Determine the (x, y) coordinate at the center of the cell enclosing the given text.  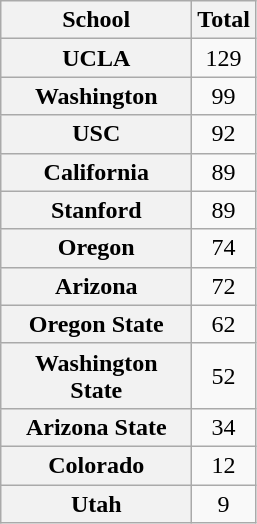
74 (224, 248)
Utah (96, 503)
USC (96, 134)
California (96, 172)
9 (224, 503)
Washington (96, 96)
School (96, 20)
Total (224, 20)
52 (224, 376)
UCLA (96, 58)
99 (224, 96)
Arizona (96, 286)
62 (224, 324)
34 (224, 427)
Washington State (96, 376)
129 (224, 58)
Colorado (96, 465)
Oregon (96, 248)
Arizona State (96, 427)
Oregon State (96, 324)
92 (224, 134)
72 (224, 286)
12 (224, 465)
Stanford (96, 210)
